Capture the cell that displays the provided text and extract its (x, y) central coordinate. 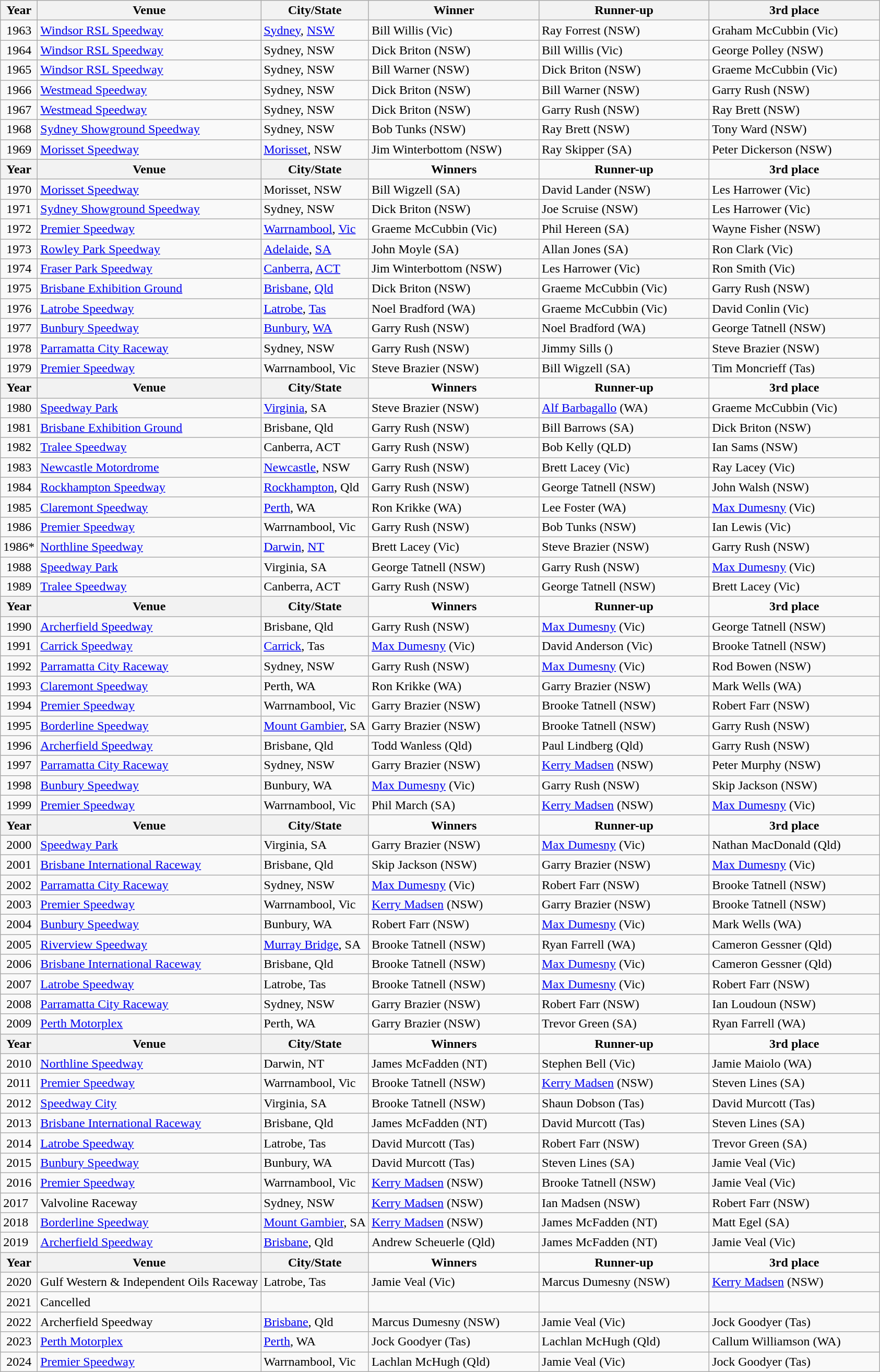
1998 (19, 785)
1969 (19, 149)
1985 (19, 507)
1979 (19, 368)
2000 (19, 845)
2002 (19, 885)
1993 (19, 686)
Jamie Maiolo (WA) (794, 1063)
2004 (19, 925)
Todd Wanless (Qld) (454, 746)
Stephen Bell (Vic) (624, 1063)
2003 (19, 905)
2007 (19, 984)
1984 (19, 487)
John Walsh (NSW) (794, 487)
1991 (19, 646)
Rowley Park Speedway (149, 249)
Ray Skipper (SA) (624, 149)
2010 (19, 1063)
Lee Foster (WA) (624, 507)
Andrew Scheuerle (Qld) (454, 1243)
Phil March (SA) (454, 805)
David Anderson (Vic) (624, 646)
Peter Murphy (NSW) (794, 765)
Ian Sams (NSW) (794, 447)
1966 (19, 90)
1994 (19, 706)
Tony Ward (NSW) (794, 129)
Newcastle, NSW (315, 467)
2022 (19, 1322)
Ron Smith (Vic) (794, 269)
2009 (19, 1024)
Ray Forrest (NSW) (624, 30)
1971 (19, 209)
2015 (19, 1163)
2021 (19, 1302)
Paul Lindberg (Qld) (624, 746)
1986 (19, 527)
1977 (19, 328)
1972 (19, 229)
Ron Clark (Vic) (794, 249)
1976 (19, 309)
David Conlin (Vic) (794, 309)
John Moyle (SA) (454, 249)
2005 (19, 944)
2016 (19, 1182)
Rockhampton, Qld (315, 487)
Rockhampton Speedway (149, 487)
1983 (19, 467)
2019 (19, 1243)
1989 (19, 587)
1986* (19, 547)
1973 (19, 249)
Ian Lewis (Vic) (794, 527)
Riverview Speedway (149, 944)
Speedway City (149, 1103)
2023 (19, 1342)
David Lander (NSW) (624, 189)
Winner (454, 10)
1982 (19, 447)
1964 (19, 50)
1970 (19, 189)
1992 (19, 666)
Phil Hereen (SA) (624, 229)
2017 (19, 1202)
Peter Dickerson (NSW) (794, 149)
Graham McCubbin (Vic) (794, 30)
1978 (19, 348)
2008 (19, 1004)
2024 (19, 1362)
1995 (19, 726)
Tim Moncrieff (Tas) (794, 368)
Shaun Dobson (Tas) (624, 1103)
Murray Bridge, SA (315, 944)
Ian Loudoun (NSW) (794, 1004)
2018 (19, 1223)
Ian Madsen (NSW) (624, 1202)
Callum Williamson (WA) (794, 1342)
1963 (19, 30)
Cancelled (149, 1302)
Allan Jones (SA) (624, 249)
2020 (19, 1282)
Bob Kelly (QLD) (624, 447)
Adelaide, SA (315, 249)
1981 (19, 428)
1988 (19, 566)
Jimmy Sills () (624, 348)
1965 (19, 70)
2006 (19, 964)
Joe Scruise (NSW) (624, 209)
1996 (19, 746)
2001 (19, 865)
Rod Bowen (NSW) (794, 666)
Fraser Park Speedway (149, 269)
George Polley (NSW) (794, 50)
Bill Barrows (SA) (624, 428)
Gulf Western & Independent Oils Raceway (149, 1282)
Ray Lacey (Vic) (794, 467)
2011 (19, 1083)
1980 (19, 408)
2012 (19, 1103)
1967 (19, 110)
Alf Barbagallo (WA) (624, 408)
2013 (19, 1123)
Nathan MacDonald (Qld) (794, 845)
1997 (19, 765)
Valvoline Raceway (149, 1202)
Wayne Fisher (NSW) (794, 229)
Carrick Speedway (149, 646)
1974 (19, 269)
Matt Egel (SA) (794, 1223)
2014 (19, 1143)
1975 (19, 289)
Newcastle Motordrome (149, 467)
1990 (19, 626)
1999 (19, 805)
1968 (19, 129)
Carrick, Tas (315, 646)
